From the cell containing the given text, extract its center point as [X, Y] coordinate. 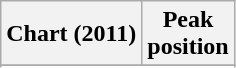
Peakposition [188, 34]
Chart (2011) [72, 34]
